Find where the given text appears and provide that cell's center as [x, y] coordinate. 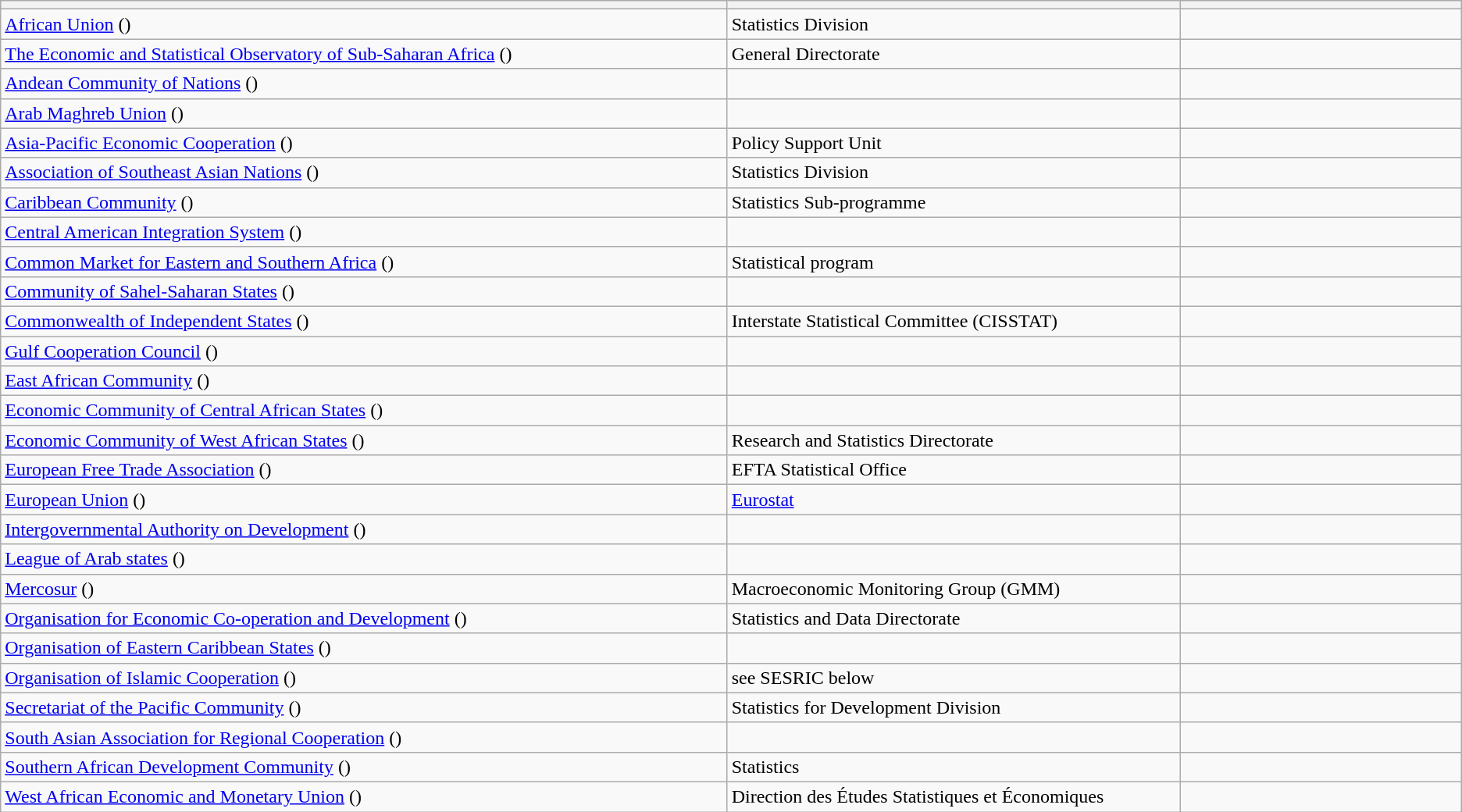
Secretariat of the Pacific Community () [364, 707]
Community of Sahel-Saharan States () [364, 291]
Macroeconomic Monitoring Group (GMM) [954, 589]
Statistics Sub-programme [954, 202]
Economic Community of Central African States () [364, 411]
Statistics [954, 767]
Commonwealth of Independent States () [364, 321]
European Free Trade Association () [364, 470]
East African Community () [364, 381]
Common Market for Eastern and Southern Africa () [364, 262]
Interstate Statistical Committee (CISSTAT) [954, 321]
League of Arab states () [364, 559]
The Economic and Statistical Observatory of Sub-Saharan Africa () [364, 54]
South Asian Association for Regional Cooperation () [364, 737]
Central American Integration System () [364, 232]
Organisation of Islamic Cooperation () [364, 678]
Research and Statistics Directorate [954, 440]
Direction des Études Statistiques et Économiques [954, 796]
Association of Southeast Asian Nations () [364, 173]
Economic Community of West African States () [364, 440]
European Union () [364, 500]
Arab Maghreb Union () [364, 113]
Statistics for Development Division [954, 707]
Gulf Cooperation Council () [364, 351]
African Union () [364, 24]
Andean Community of Nations () [364, 84]
EFTA Statistical Office [954, 470]
Intergovernmental Authority on Development () [364, 529]
General Directorate [954, 54]
Policy Support Unit [954, 143]
Statistical program [954, 262]
see SESRIC below [954, 678]
Asia-Pacific Economic Cooperation () [364, 143]
Statistics and Data Directorate [954, 618]
Eurostat [954, 500]
Organisation of Eastern Caribbean States () [364, 648]
Southern African Development Community () [364, 767]
Mercosur () [364, 589]
West African Economic and Monetary Union () [364, 796]
Organisation for Economic Co-operation and Development () [364, 618]
Caribbean Community () [364, 202]
